Identify which cell holds the provided text, then report its [X, Y] central coordinate. 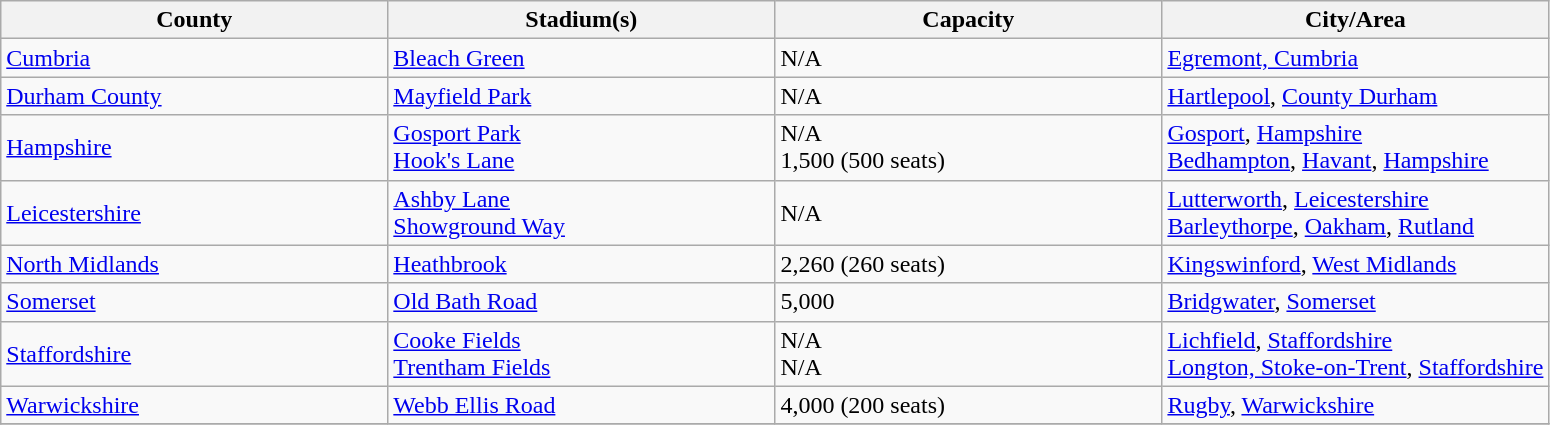
North Midlands [194, 264]
Bridgwater, Somerset [1356, 302]
Somerset [194, 302]
Cooke FieldsTrentham Fields [582, 354]
Lichfield, StaffordshireLongton, Stoke-on-Trent, Staffordshire [1356, 354]
Hartlepool, County Durham [1356, 96]
Gosport ParkHook's Lane [582, 148]
Gosport, HampshireBedhampton, Havant, Hampshire [1356, 148]
Kingswinford, West Midlands [1356, 264]
Warwickshire [194, 405]
Durham County [194, 96]
Cumbria [194, 58]
Hampshire [194, 148]
5,000 [968, 302]
Lutterworth, LeicestershireBarleythorpe, Oakham, Rutland [1356, 212]
Heathbrook [582, 264]
Bleach Green [582, 58]
County [194, 20]
Capacity [968, 20]
Ashby LaneShowground Way [582, 212]
Webb Ellis Road [582, 405]
4,000 (200 seats) [968, 405]
Egremont, Cumbria [1356, 58]
Staffordshire [194, 354]
Leicestershire [194, 212]
Old Bath Road [582, 302]
Rugby, Warwickshire [1356, 405]
City/Area [1356, 20]
Stadium(s) [582, 20]
N/A1,500 (500 seats) [968, 148]
2,260 (260 seats) [968, 264]
Mayfield Park [582, 96]
N/AN/A [968, 354]
